Detect which cell encompasses the target text, then output its (X, Y) center coordinate. 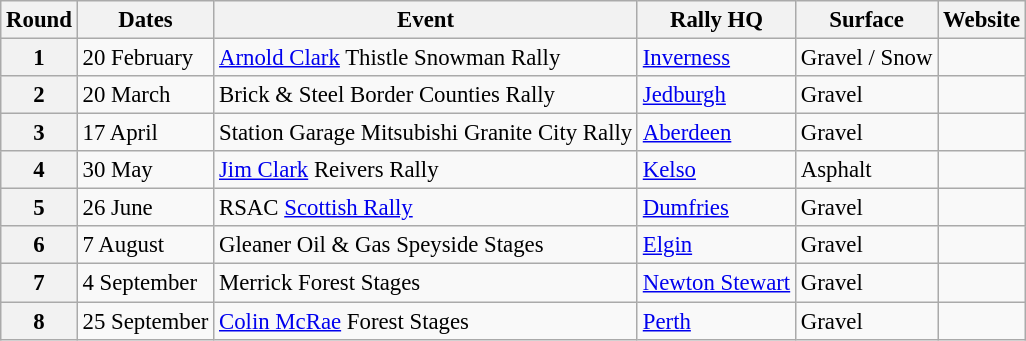
2 (39, 95)
1 (39, 58)
Gleaner Oil & Gas Speyside Stages (426, 245)
Colin McRae Forest Stages (426, 321)
Brick & Steel Border Counties Rally (426, 95)
Aberdeen (716, 133)
Asphalt (866, 170)
Surface (866, 20)
20 February (145, 58)
Dumfries (716, 208)
Jedburgh (716, 95)
Elgin (716, 245)
Kelso (716, 170)
Newton Stewart (716, 283)
20 March (145, 95)
Round (39, 20)
Arnold Clark Thistle Snowman Rally (426, 58)
Perth (716, 321)
7 August (145, 245)
Jim Clark Reivers Rally (426, 170)
Gravel / Snow (866, 58)
3 (39, 133)
Dates (145, 20)
5 (39, 208)
25 September (145, 321)
Merrick Forest Stages (426, 283)
26 June (145, 208)
7 (39, 283)
17 April (145, 133)
Event (426, 20)
4 September (145, 283)
Station Garage Mitsubishi Granite City Rally (426, 133)
RSAC Scottish Rally (426, 208)
30 May (145, 170)
8 (39, 321)
Website (982, 20)
4 (39, 170)
Rally HQ (716, 20)
Inverness (716, 58)
6 (39, 245)
